Extract the (X, Y) coordinate from the center of the cell holding the provided text.  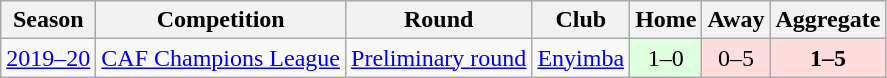
Enyimba (581, 58)
Aggregate (828, 20)
Away (736, 20)
Competition (221, 20)
Home (666, 20)
1–0 (666, 58)
Preliminary round (439, 58)
0–5 (736, 58)
1–5 (828, 58)
Club (581, 20)
2019–20 (48, 58)
CAF Champions League (221, 58)
Round (439, 20)
Season (48, 20)
